Search for the cell housing the specified text and yield its [X, Y] center coordinate. 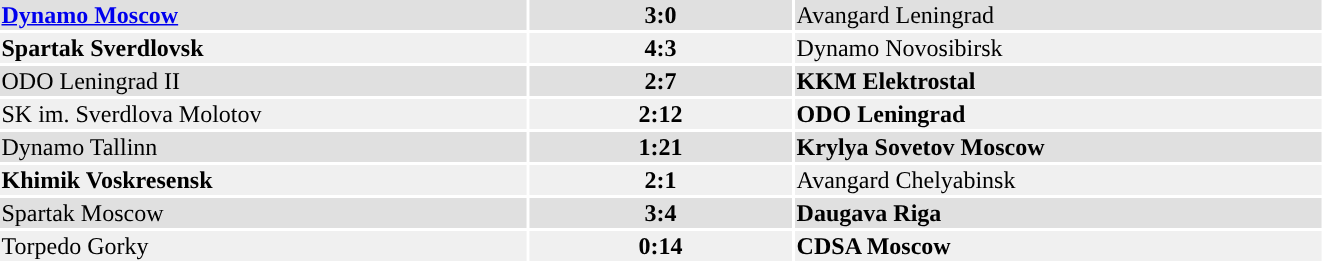
Avangard Chelyabinsk [1058, 180]
Avangard Leningrad [1058, 15]
Torpedo Gorky [263, 246]
2:7 [660, 81]
Dynamo Novosibirsk [1058, 48]
CDSA Moscow [1058, 246]
Spartak Sverdlovsk [263, 48]
0:14 [660, 246]
ODO Leningrad II [263, 81]
3:0 [660, 15]
Khimik Voskresensk [263, 180]
Krylya Sovetov Moscow [1058, 147]
4:3 [660, 48]
Dynamo Moscow [263, 15]
Daugava Riga [1058, 213]
Spartak Moscow [263, 213]
2:12 [660, 114]
SK im. Sverdlova Molotov [263, 114]
Dynamo Tallinn [263, 147]
3:4 [660, 213]
2:1 [660, 180]
ODO Leningrad [1058, 114]
1:21 [660, 147]
KKM Elektrostal [1058, 81]
